Pinpoint the cell where the given text exists, returning its (x, y) midpoint coordinate. 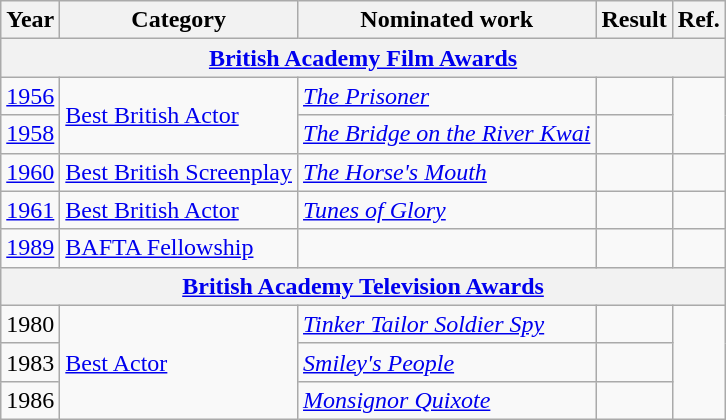
Result (634, 20)
1983 (30, 362)
1989 (30, 248)
Category (179, 20)
1958 (30, 134)
1960 (30, 172)
The Prisoner (447, 96)
Best British Screenplay (179, 172)
1986 (30, 400)
1980 (30, 324)
The Bridge on the River Kwai (447, 134)
1956 (30, 96)
Nominated work (447, 20)
Monsignor Quixote (447, 400)
The Horse's Mouth (447, 172)
British Academy Television Awards (364, 286)
British Academy Film Awards (364, 58)
Year (30, 20)
1961 (30, 210)
Smiley's People (447, 362)
BAFTA Fellowship (179, 248)
Tunes of Glory (447, 210)
Best Actor (179, 362)
Ref. (698, 20)
Tinker Tailor Soldier Spy (447, 324)
